Capture the cell that displays the provided text and extract its (X, Y) central coordinate. 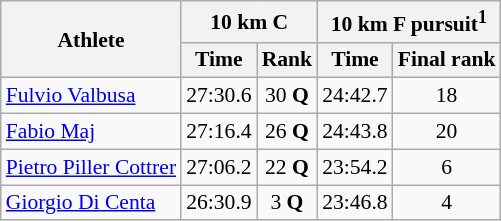
24:43.8 (354, 132)
24:42.7 (354, 96)
Rank (288, 60)
3 Q (288, 203)
10 km F pursuit1 (408, 22)
Fulvio Valbusa (91, 96)
27:16.4 (218, 132)
Athlete (91, 40)
23:46.8 (354, 203)
27:06.2 (218, 167)
18 (447, 96)
26 Q (288, 132)
Pietro Piller Cottrer (91, 167)
23:54.2 (354, 167)
4 (447, 203)
27:30.6 (218, 96)
20 (447, 132)
26:30.9 (218, 203)
Giorgio Di Centa (91, 203)
6 (447, 167)
Final rank (447, 60)
Fabio Maj (91, 132)
10 km C (249, 22)
30 Q (288, 96)
22 Q (288, 167)
